Find where the given text appears and provide that cell's center as [x, y] coordinate. 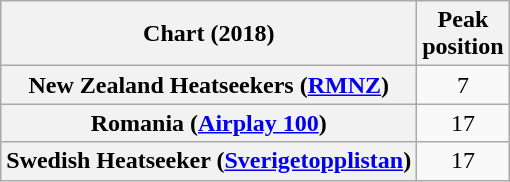
Chart (2018) [209, 34]
Romania (Airplay 100) [209, 123]
Swedish Heatseeker (Sverigetopplistan) [209, 161]
7 [463, 85]
New Zealand Heatseekers (RMNZ) [209, 85]
Peakposition [463, 34]
